Extract the [x, y] coordinate from the center of the cell holding the provided text.  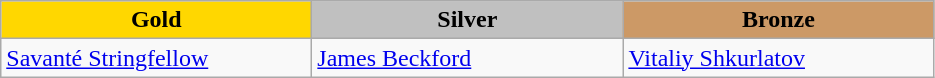
Savanté Stringfellow [156, 58]
Vitaliy Shkurlatov [778, 58]
James Beckford [468, 58]
Bronze [778, 20]
Silver [468, 20]
Gold [156, 20]
